Determine the (X, Y) coordinate at the center of the cell enclosing the given text.  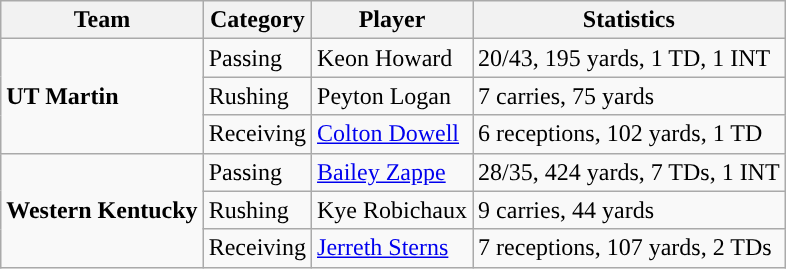
Jerreth Sterns (392, 248)
28/35, 424 yards, 7 TDs, 1 INT (630, 172)
6 receptions, 102 yards, 1 TD (630, 134)
Peyton Logan (392, 96)
Category (257, 20)
7 carries, 75 yards (630, 96)
Western Kentucky (102, 210)
Keon Howard (392, 58)
20/43, 195 yards, 1 TD, 1 INT (630, 58)
UT Martin (102, 96)
Team (102, 20)
Colton Dowell (392, 134)
Bailey Zappe (392, 172)
7 receptions, 107 yards, 2 TDs (630, 248)
Player (392, 20)
Kye Robichaux (392, 210)
9 carries, 44 yards (630, 210)
Statistics (630, 20)
